Find where the given text appears and provide that cell's center as [X, Y] coordinate. 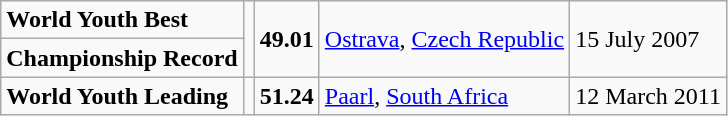
51.24 [286, 96]
Championship Record [122, 58]
World Youth Best [122, 20]
World Youth Leading [122, 96]
Paarl, South Africa [444, 96]
49.01 [286, 39]
12 March 2011 [648, 96]
15 July 2007 [648, 39]
Ostrava, Czech Republic [444, 39]
